Detect which cell encompasses the target text, then output its [X, Y] center coordinate. 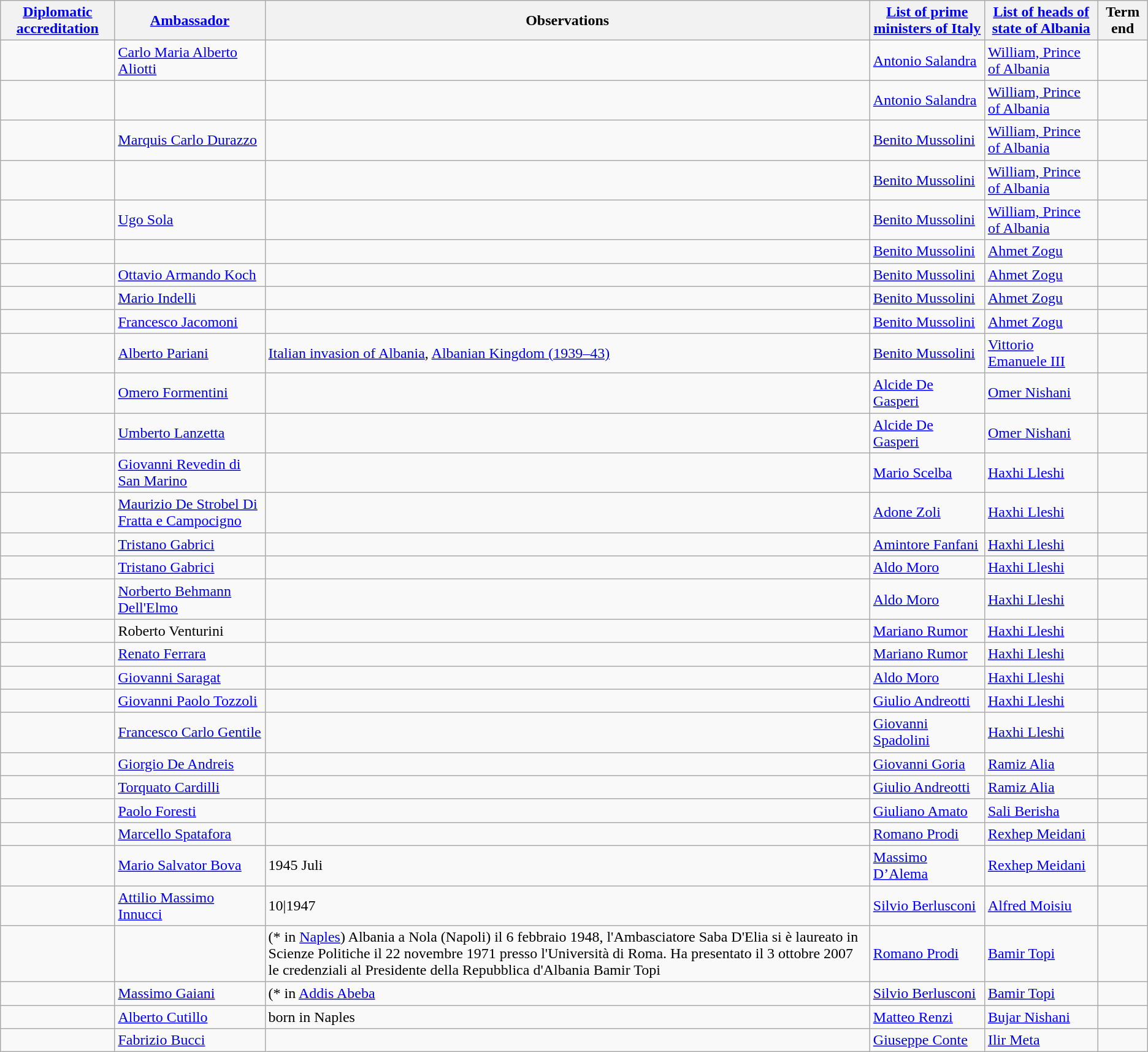
Paolo Foresti [190, 810]
Adone Zoli [927, 513]
Giovanni Revedin di San Marino [190, 473]
Omero Formentini [190, 392]
Ottavio Armando Koch [190, 275]
Matteo Renzi [927, 1017]
Marquis Carlo Durazzo [190, 140]
Mario Scelba [927, 473]
Massimo D’Alema [927, 866]
List of prime ministers of Italy [927, 21]
Giovanni Paolo Tozzoli [190, 701]
Ilir Meta [1041, 1040]
Alberto Pariani [190, 353]
Attilio Massimo Innucci [190, 905]
Marcello Spatafora [190, 834]
Francesco Carlo Gentile [190, 732]
(* in Addis Abeba [567, 994]
Giuseppe Conte [927, 1040]
born in Naples [567, 1017]
Torquato Cardilli [190, 787]
Vittorio Emanuele III [1041, 353]
Fabrizio Bucci [190, 1040]
Mario Salvator Bova [190, 866]
Sali Berisha [1041, 810]
Roberto Venturini [190, 631]
Term end [1122, 21]
Giuliano Amato [927, 810]
10|1947 [567, 905]
List of heads of state of Albania [1041, 21]
Massimo Gaiani [190, 994]
Alberto Cutillo [190, 1017]
Ugo Sola [190, 219]
Observations [567, 21]
Umberto Lanzetta [190, 433]
Mario Indelli [190, 298]
Francesco Jacomoni [190, 321]
1945 Juli [567, 866]
Diplomatic accreditation [58, 21]
Giovanni Goria [927, 764]
Carlo Maria Alberto Aliotti [190, 60]
Italian invasion of Albania, Albanian Kingdom (1939–43) [567, 353]
Maurizio De Strobel Di Fratta e Campocigno [190, 513]
Giovanni Saragat [190, 677]
Renato Ferrara [190, 654]
Ambassador [190, 21]
Bujar Nishani [1041, 1017]
Amintore Fanfani [927, 544]
Giorgio De Andreis [190, 764]
Giovanni Spadolini [927, 732]
Norberto Behmann Dell'Elmo [190, 600]
Alfred Moisiu [1041, 905]
